Extract the [x, y] coordinate from the center of the cell holding the provided text.  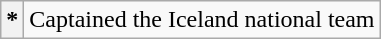
* [12, 20]
Captained the Iceland national team [202, 20]
